From the cell containing the given text, extract its center point as [X, Y] coordinate. 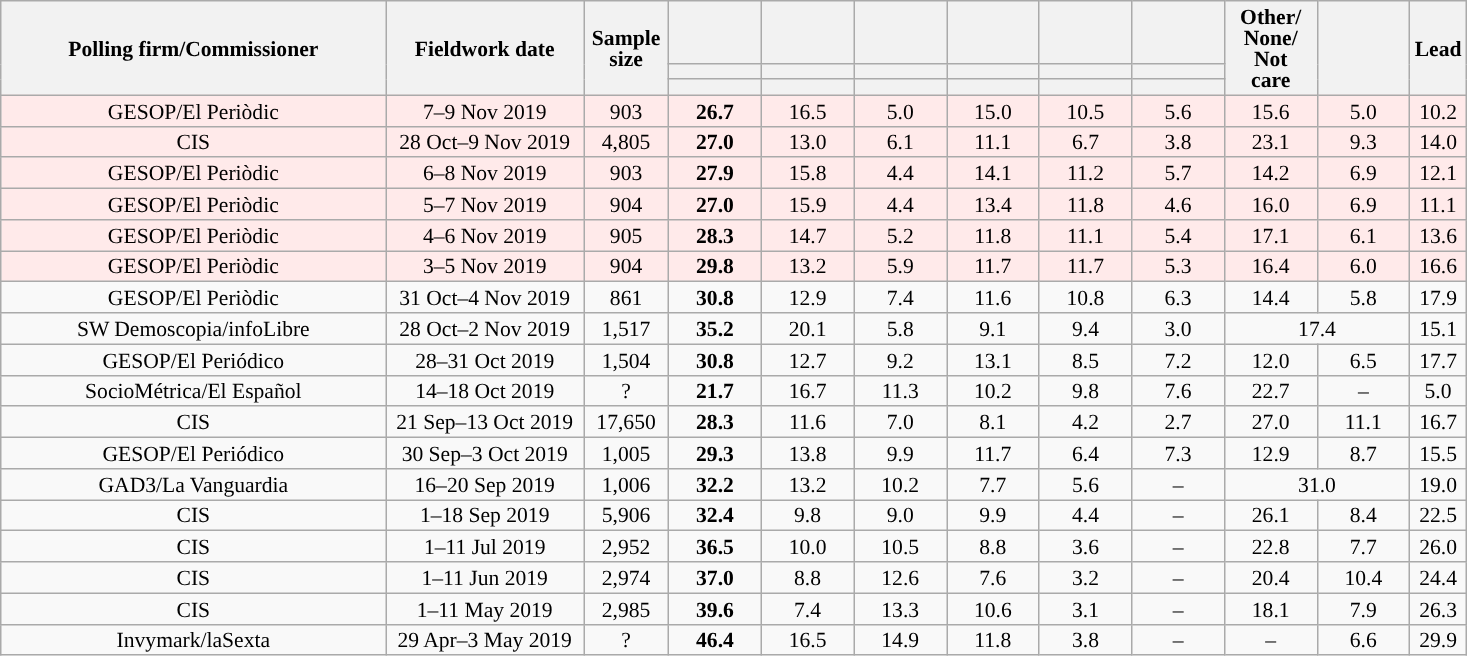
30 Sep–3 Oct 2019 [485, 454]
14.4 [1270, 298]
7.3 [1178, 454]
10.0 [808, 546]
16.4 [1270, 266]
29 Apr–3 May 2019 [485, 640]
9.1 [992, 328]
1–11 May 2019 [485, 608]
19.0 [1438, 484]
6.5 [1364, 360]
24.4 [1438, 578]
26.1 [1270, 516]
10.8 [1086, 298]
15.8 [808, 174]
14.7 [808, 236]
15.6 [1270, 110]
7.0 [900, 422]
16.6 [1438, 266]
8.1 [992, 422]
13.3 [900, 608]
6–8 Nov 2019 [485, 174]
4.2 [1086, 422]
28 Oct–9 Nov 2019 [485, 142]
13.6 [1438, 236]
3.0 [1178, 328]
29.9 [1438, 640]
21.7 [716, 390]
26.3 [1438, 608]
Invymark/laSexta [194, 640]
3.2 [1086, 578]
SocioMétrica/El Español [194, 390]
15.5 [1438, 454]
28–31 Oct 2019 [485, 360]
13.4 [992, 204]
26.0 [1438, 546]
13.0 [808, 142]
2.7 [1178, 422]
17.4 [1316, 328]
11.2 [1086, 174]
36.5 [716, 546]
17.9 [1438, 298]
12.1 [1438, 174]
4.6 [1178, 204]
10.4 [1364, 578]
2,974 [626, 578]
23.1 [1270, 142]
21 Sep–13 Oct 2019 [485, 422]
18.1 [1270, 608]
Polling firm/Commissioner [194, 48]
3.6 [1086, 546]
5.2 [900, 236]
5.3 [1178, 266]
8.5 [1086, 360]
31 Oct–4 Nov 2019 [485, 298]
2,952 [626, 546]
6.7 [1086, 142]
1,006 [626, 484]
13.1 [992, 360]
6.0 [1364, 266]
1,504 [626, 360]
1,517 [626, 328]
1–11 Jun 2019 [485, 578]
46.4 [716, 640]
15.1 [1438, 328]
3–5 Nov 2019 [485, 266]
12.0 [1270, 360]
14–18 Oct 2019 [485, 390]
27.9 [716, 174]
35.2 [716, 328]
11.3 [900, 390]
17.1 [1270, 236]
1–11 Jul 2019 [485, 546]
8.4 [1364, 516]
9.2 [900, 360]
9.4 [1086, 328]
29.8 [716, 266]
4–6 Nov 2019 [485, 236]
Other/None/Notcare [1270, 48]
9.0 [900, 516]
5.4 [1178, 236]
6.3 [1178, 298]
22.5 [1438, 516]
20.1 [808, 328]
6.6 [1364, 640]
Fieldwork date [485, 48]
14.2 [1270, 174]
28 Oct–2 Nov 2019 [485, 328]
SW Demoscopia/infoLibre [194, 328]
17,650 [626, 422]
5,906 [626, 516]
5.9 [900, 266]
14.9 [900, 640]
22.8 [1270, 546]
16.0 [1270, 204]
15.9 [808, 204]
14.1 [992, 174]
Sample size [626, 48]
22.7 [1270, 390]
15.0 [992, 110]
37.0 [716, 578]
17.7 [1438, 360]
5.7 [1178, 174]
GAD3/La Vanguardia [194, 484]
20.4 [1270, 578]
2,985 [626, 608]
1,005 [626, 454]
6.4 [1086, 454]
13.8 [808, 454]
26.7 [716, 110]
8.7 [1364, 454]
3.1 [1086, 608]
10.6 [992, 608]
31.0 [1316, 484]
905 [626, 236]
9.3 [1364, 142]
7–9 Nov 2019 [485, 110]
16–20 Sep 2019 [485, 484]
39.6 [716, 608]
Lead [1438, 48]
7.9 [1364, 608]
32.2 [716, 484]
861 [626, 298]
14.0 [1438, 142]
12.7 [808, 360]
7.2 [1178, 360]
5–7 Nov 2019 [485, 204]
29.3 [716, 454]
1–18 Sep 2019 [485, 516]
12.6 [900, 578]
4,805 [626, 142]
32.4 [716, 516]
